Output the [X, Y] coordinate of the center of the cell containing the given text.  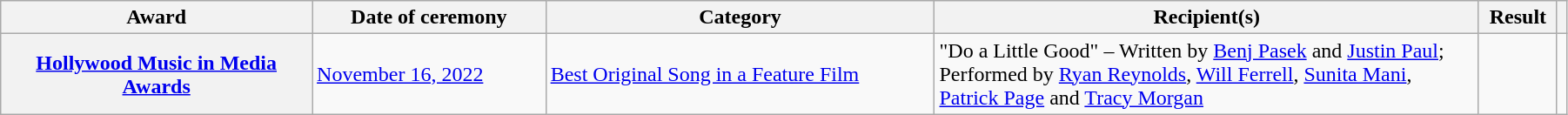
Recipient(s) [1207, 17]
Category [740, 17]
Hollywood Music in Media Awards [157, 74]
Best Original Song in a Feature Film [740, 74]
Award [157, 17]
November 16, 2022 [430, 74]
Result [1518, 17]
"Do a Little Good" – Written by Benj Pasek and Justin Paul; Performed by Ryan Reynolds, Will Ferrell, Sunita Mani, Patrick Page and Tracy Morgan [1207, 74]
Date of ceremony [430, 17]
